Extract the [x, y] coordinate from the center of the cell holding the provided text.  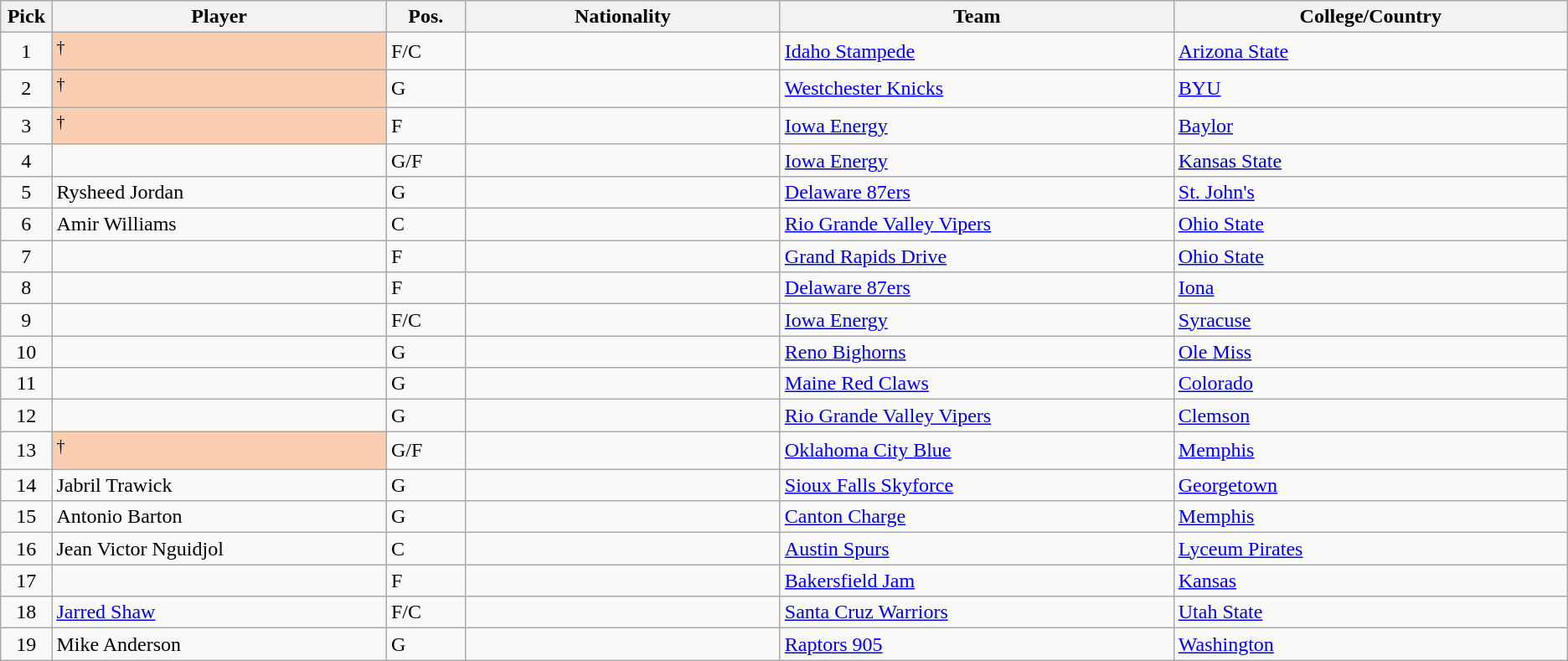
Austin Spurs [977, 549]
9 [27, 320]
Sioux Falls Skyforce [977, 485]
Washington [1370, 644]
1 [27, 52]
Pick [27, 17]
Team [977, 17]
St. John's [1370, 193]
Syracuse [1370, 320]
Arizona State [1370, 52]
Antonio Barton [219, 517]
College/Country [1370, 17]
Westchester Knicks [977, 89]
5 [27, 193]
16 [27, 549]
Raptors 905 [977, 644]
Grand Rapids Drive [977, 256]
Santa Cruz Warriors [977, 612]
15 [27, 517]
Rysheed Jordan [219, 193]
19 [27, 644]
10 [27, 352]
13 [27, 451]
Reno Bighorns [977, 352]
Ole Miss [1370, 352]
Utah State [1370, 612]
Pos. [426, 17]
Canton Charge [977, 517]
6 [27, 225]
11 [27, 384]
12 [27, 416]
8 [27, 288]
Maine Red Claws [977, 384]
Idaho Stampede [977, 52]
18 [27, 612]
3 [27, 126]
BYU [1370, 89]
Player [219, 17]
Jean Victor Nguidjol [219, 549]
Jabril Trawick [219, 485]
7 [27, 256]
17 [27, 581]
Jarred Shaw [219, 612]
Georgetown [1370, 485]
Oklahoma City Blue [977, 451]
Colorado [1370, 384]
Iona [1370, 288]
Lyceum Pirates [1370, 549]
4 [27, 160]
Nationality [622, 17]
Baylor [1370, 126]
Mike Anderson [219, 644]
14 [27, 485]
Bakersfield Jam [977, 581]
Kansas [1370, 581]
Kansas State [1370, 160]
Amir Williams [219, 225]
Clemson [1370, 416]
2 [27, 89]
